Detect which cell encompasses the target text, then output its (X, Y) center coordinate. 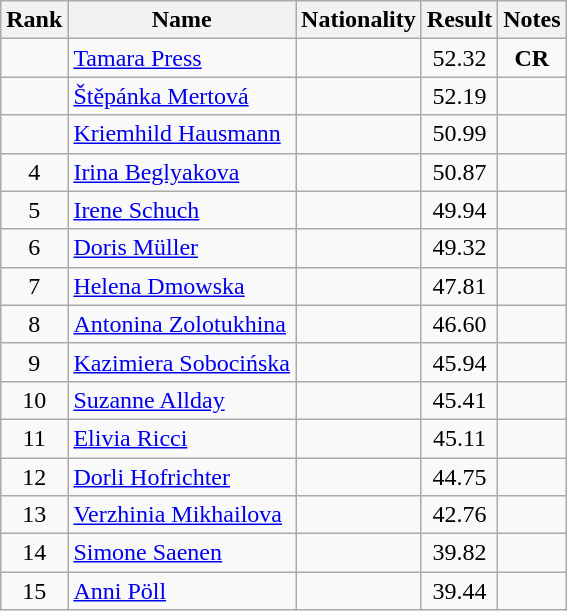
52.19 (459, 96)
39.82 (459, 553)
Helena Dmowska (182, 286)
52.32 (459, 58)
50.87 (459, 172)
50.99 (459, 134)
Nationality (359, 20)
Kriemhild Hausmann (182, 134)
Kazimiera Sobocińska (182, 362)
15 (34, 591)
6 (34, 248)
Name (182, 20)
11 (34, 438)
Elivia Ricci (182, 438)
49.32 (459, 248)
Irina Beglyakova (182, 172)
14 (34, 553)
Notes (532, 20)
42.76 (459, 515)
5 (34, 210)
Tamara Press (182, 58)
45.94 (459, 362)
13 (34, 515)
46.60 (459, 324)
45.41 (459, 400)
7 (34, 286)
Anni Pöll (182, 591)
Result (459, 20)
Doris Müller (182, 248)
4 (34, 172)
Suzanne Allday (182, 400)
9 (34, 362)
39.44 (459, 591)
Simone Saenen (182, 553)
Štěpánka Mertová (182, 96)
Rank (34, 20)
47.81 (459, 286)
12 (34, 477)
Irene Schuch (182, 210)
CR (532, 58)
10 (34, 400)
Antonina Zolotukhina (182, 324)
44.75 (459, 477)
45.11 (459, 438)
Verzhinia Mikhailova (182, 515)
8 (34, 324)
Dorli Hofrichter (182, 477)
49.94 (459, 210)
